Pinpoint the cell where the given text exists, returning its [X, Y] midpoint coordinate. 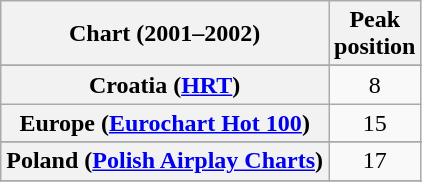
8 [375, 85]
Chart (2001–2002) [165, 34]
Croatia (HRT) [165, 85]
Europe (Eurochart Hot 100) [165, 123]
Poland (Polish Airplay Charts) [165, 161]
Peakposition [375, 34]
17 [375, 161]
15 [375, 123]
